Determine the (X, Y) coordinate at the center of the cell enclosing the given text.  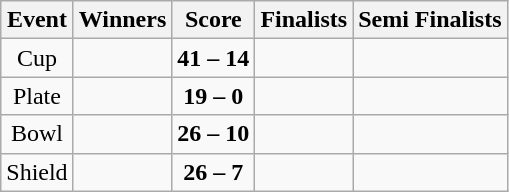
26 – 10 (214, 134)
Score (214, 20)
19 – 0 (214, 96)
Finalists (304, 20)
26 – 7 (214, 172)
Shield (37, 172)
Plate (37, 96)
Winners (122, 20)
Semi Finalists (430, 20)
Cup (37, 58)
Event (37, 20)
41 – 14 (214, 58)
Bowl (37, 134)
